Return [X, Y] of the center of cell containing provided text 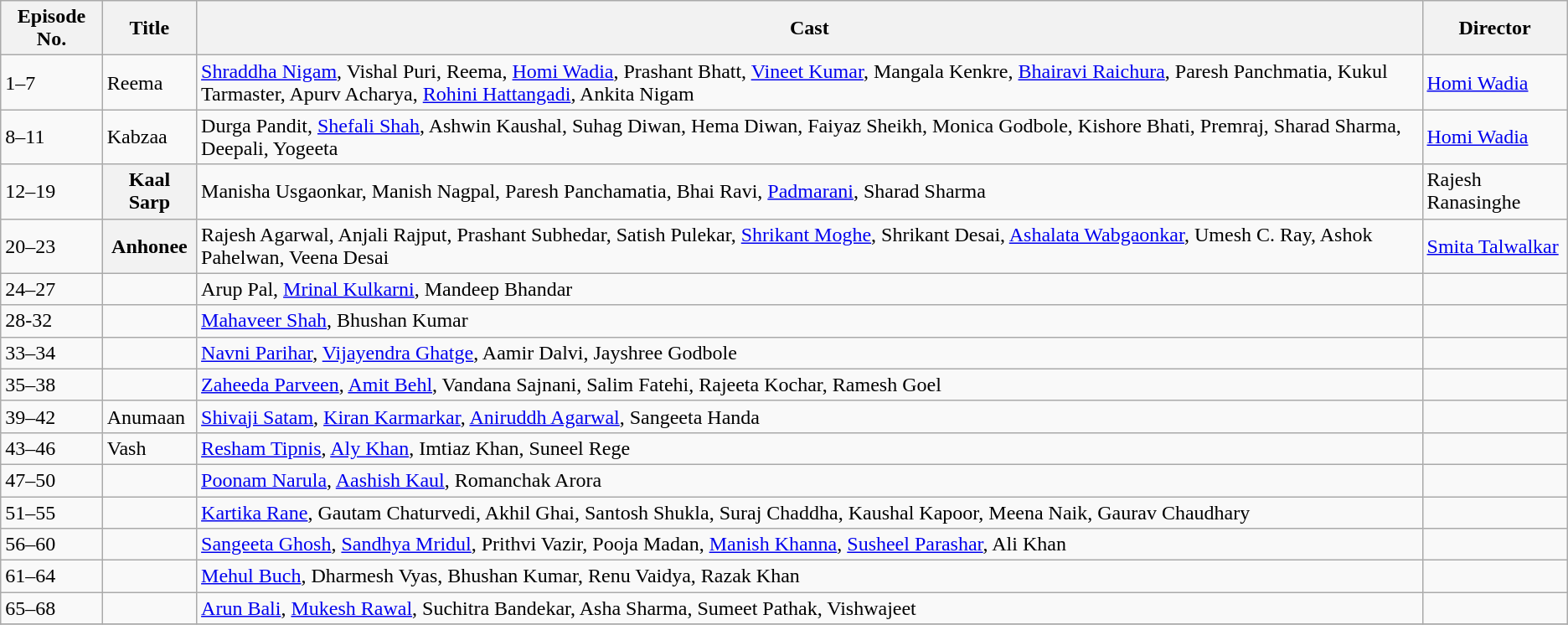
Arun Bali, Mukesh Rawal, Suchitra Bandekar, Asha Sharma, Sumeet Pathak, Vishwajeet [809, 608]
Anumaan [149, 416]
Manisha Usgaonkar, Manish Nagpal, Paresh Panchamatia, Bhai Ravi, Padmarani, Sharad Sharma [809, 191]
Shivaji Satam, Kiran Karmarkar, Aniruddh Agarwal, Sangeeta Handa [809, 416]
Reema [149, 82]
Sangeeta Ghosh, Sandhya Mridul, Prithvi Vazir, Pooja Madan, Manish Khanna, Susheel Parashar, Ali Khan [809, 545]
Resham Tipnis, Aly Khan, Imtiaz Khan, Suneel Rege [809, 448]
65–68 [52, 608]
47–50 [52, 480]
Arup Pal, Mrinal Kulkarni, Mandeep Bhandar [809, 289]
39–42 [52, 416]
Cast [809, 28]
51–55 [52, 512]
Navni Parihar, Vijayendra Ghatge, Aamir Dalvi, Jayshree Godbole [809, 353]
Poonam Narula, Aashish Kaul, Romanchak Arora [809, 480]
Kartika Rane, Gautam Chaturvedi, Akhil Ghai, Santosh Shukla, Suraj Chaddha, Kaushal Kapoor, Meena Naik, Gaurav Chaudhary [809, 512]
33–34 [52, 353]
Mehul Buch, Dharmesh Vyas, Bhushan Kumar, Renu Vaidya, Razak Khan [809, 576]
Zaheeda Parveen, Amit Behl, Vandana Sajnani, Salim Fatehi, Rajeeta Kochar, Ramesh Goel [809, 385]
8–11 [52, 137]
24–27 [52, 289]
Smita Talwalkar [1494, 246]
1–7 [52, 82]
Mahaveer Shah, Bhushan Kumar [809, 321]
Kaal Sarp [149, 191]
56–60 [52, 545]
Kabzaa [149, 137]
61–64 [52, 576]
20–23 [52, 246]
35–38 [52, 385]
Title [149, 28]
Rajesh Ranasinghe [1494, 191]
Vash [149, 448]
Director [1494, 28]
Anhonee [149, 246]
43–46 [52, 448]
12–19 [52, 191]
Episode No. [52, 28]
28-32 [52, 321]
